Detect which cell encompasses the target text, then output its (X, Y) center coordinate. 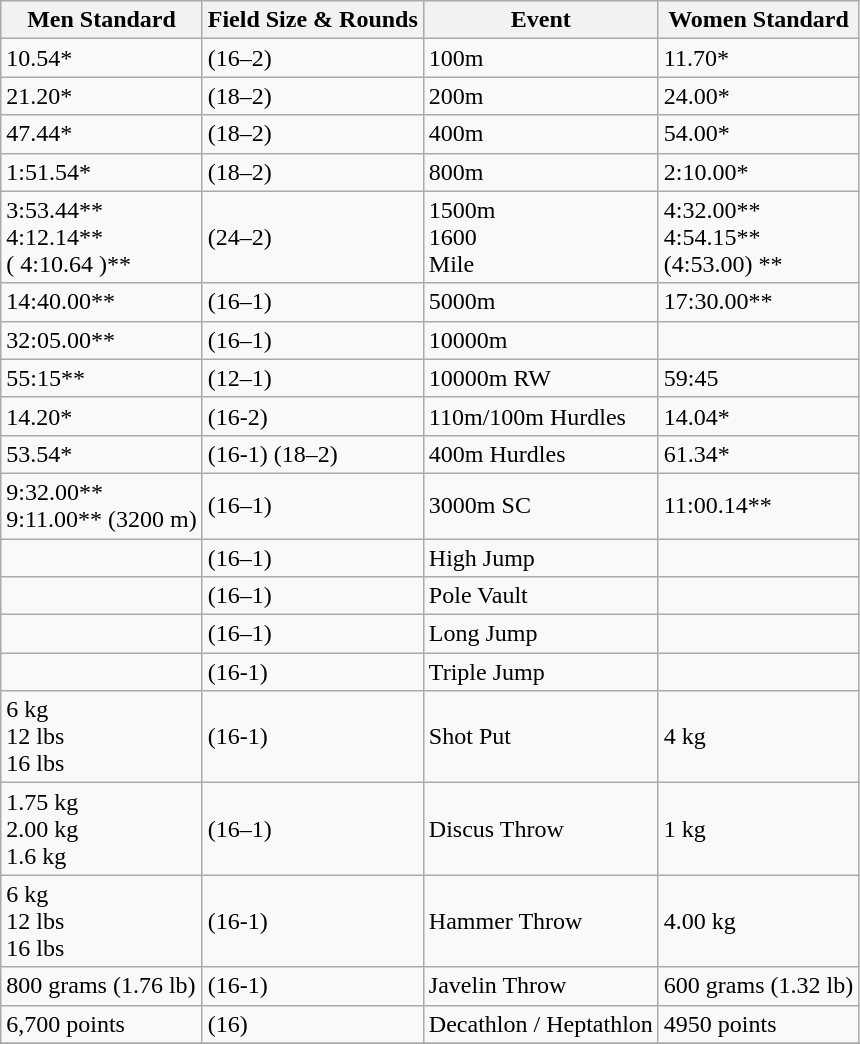
600 grams (1.32 lb) (758, 986)
21.20* (102, 96)
4 kg (758, 737)
4950 points (758, 1024)
6,700 points (102, 1024)
54.00* (758, 134)
400m Hurdles (540, 454)
32:05.00** (102, 340)
10000m RW (540, 378)
(12–1) (312, 378)
Long Jump (540, 634)
Women Standard (758, 20)
Triple Jump (540, 672)
High Jump (540, 557)
(16-2) (312, 416)
11:00.14** (758, 506)
200m (540, 96)
Pole Vault (540, 596)
3000m SC (540, 506)
(16-1) (18–2) (312, 454)
(24–2) (312, 237)
Javelin Throw (540, 986)
(16) (312, 1024)
55:15** (102, 378)
5000m (540, 302)
1:51.54* (102, 172)
800m (540, 172)
Hammer Throw (540, 921)
400m (540, 134)
9:32.00**9:11.00** (3200 m) (102, 506)
47.44* (102, 134)
Event (540, 20)
4:32.00**4:54.15**(4:53.00) ** (758, 237)
1.75 kg 2.00 kg 1.6 kg (102, 829)
100m (540, 58)
Shot Put (540, 737)
3:53.44**4:12.14**( 4:10.64 )** (102, 237)
Men Standard (102, 20)
110m/100m Hurdles (540, 416)
10000m (540, 340)
Decathlon / Heptathlon (540, 1024)
11.70* (758, 58)
1 kg (758, 829)
1500m1600Mile (540, 237)
2:10.00* (758, 172)
61.34* (758, 454)
4.00 kg (758, 921)
17:30.00** (758, 302)
10.54* (102, 58)
(16–2) (312, 58)
14.04* (758, 416)
Discus Throw (540, 829)
Field Size & Rounds (312, 20)
14.20* (102, 416)
14:40.00** (102, 302)
800 grams (1.76 lb) (102, 986)
24.00* (758, 96)
59:45 (758, 378)
53.54* (102, 454)
